Scan for the cell matching the given text and deliver its (X, Y) coordinate at center. 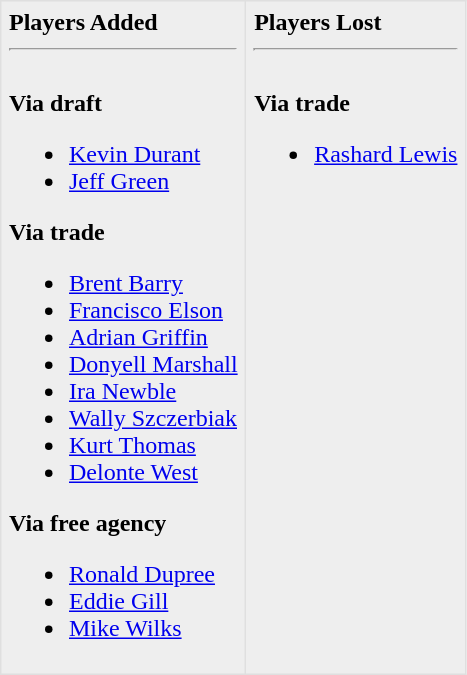
Players Lost Via tradeRashard Lewis (356, 338)
